For the text-containing cell, return its midpoint in (X, Y) coordinate format. 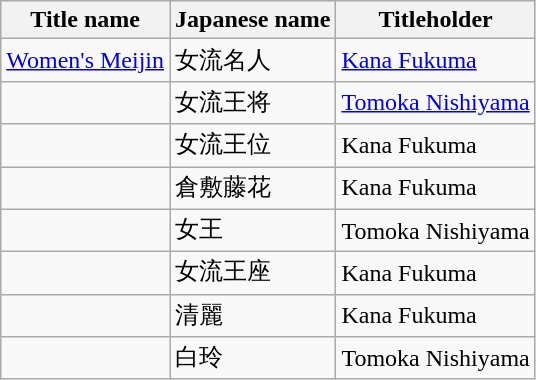
Women's Meijin (86, 60)
女王 (253, 230)
清麗 (253, 316)
白玲 (253, 358)
女流王将 (253, 102)
倉敷藤花 (253, 188)
Japanese name (253, 20)
Title name (86, 20)
Titleholder (436, 20)
女流王座 (253, 274)
女流王位 (253, 146)
女流名人 (253, 60)
